Detect which cell encompasses the target text, then output its (x, y) center coordinate. 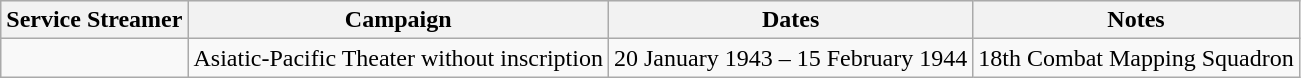
Asiatic-Pacific Theater without inscription (398, 58)
Notes (1136, 20)
Service Streamer (94, 20)
Dates (790, 20)
Campaign (398, 20)
18th Combat Mapping Squadron (1136, 58)
20 January 1943 – 15 February 1944 (790, 58)
